Return (x, y) of the center of cell containing provided text 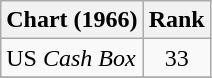
Rank (176, 20)
Chart (1966) (72, 20)
33 (176, 58)
US Cash Box (72, 58)
